Capture the cell that displays the provided text and extract its [X, Y] central coordinate. 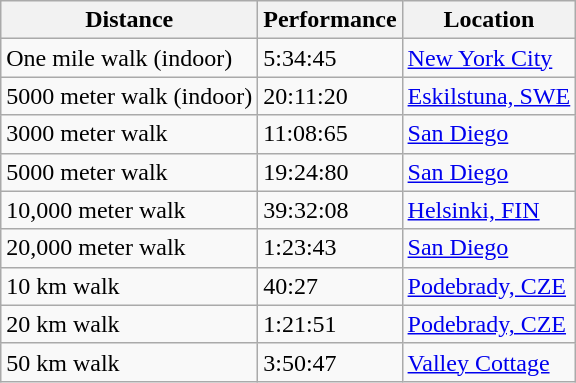
3:50:47 [330, 362]
Distance [130, 20]
10 km walk [130, 286]
Performance [330, 20]
3000 meter walk [130, 134]
40:27 [330, 286]
New York City [489, 58]
10,000 meter walk [130, 210]
11:08:65 [330, 134]
20:11:20 [330, 96]
Valley Cottage [489, 362]
39:32:08 [330, 210]
Location [489, 20]
5:34:45 [330, 58]
5000 meter walk [130, 172]
One mile walk (indoor) [130, 58]
Helsinki, FIN [489, 210]
20 km walk [130, 324]
1:21:51 [330, 324]
50 km walk [130, 362]
1:23:43 [330, 248]
Eskilstuna, SWE [489, 96]
20,000 meter walk [130, 248]
19:24:80 [330, 172]
5000 meter walk (indoor) [130, 96]
